From the cell containing the given text, extract its center point as [x, y] coordinate. 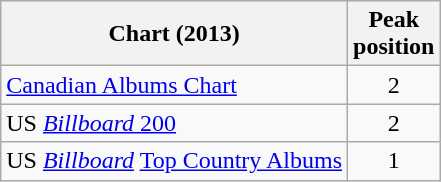
Peakposition [394, 34]
US Billboard Top Country Albums [174, 161]
1 [394, 161]
US Billboard 200 [174, 123]
Canadian Albums Chart [174, 85]
Chart (2013) [174, 34]
